Search for the cell housing the specified text and yield its (X, Y) center coordinate. 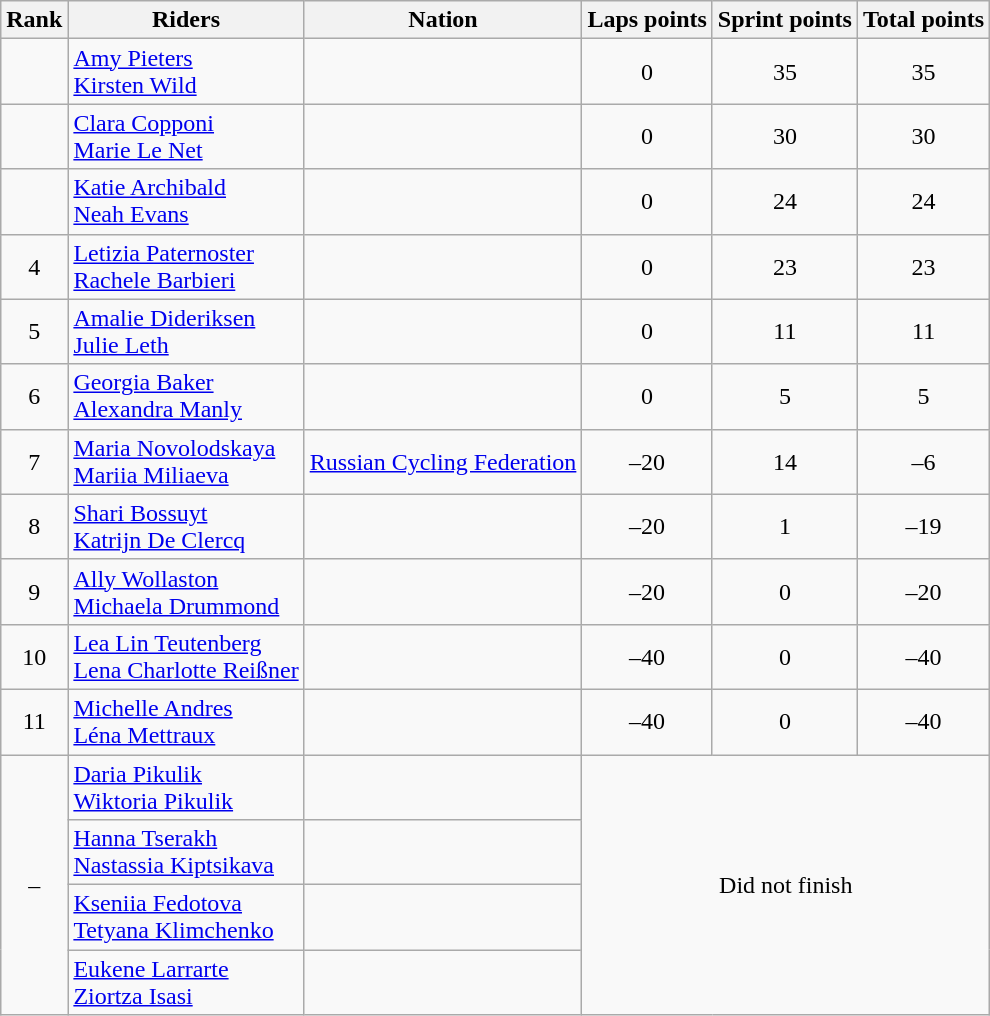
– (34, 884)
Laps points (647, 20)
4 (34, 266)
–19 (923, 526)
Riders (186, 20)
10 (34, 656)
7 (34, 462)
Ally WollastonMichaela Drummond (186, 592)
1 (784, 526)
Amalie DideriksenJulie Leth (186, 332)
Sprint points (784, 20)
Nation (443, 20)
Amy PietersKirsten Wild (186, 72)
Eukene LarrarteZiortza Isasi (186, 982)
Georgia BakerAlexandra Manly (186, 396)
Letizia PaternosterRachele Barbieri (186, 266)
Rank (34, 20)
Total points (923, 20)
6 (34, 396)
Michelle AndresLéna Mettraux (186, 722)
8 (34, 526)
Did not finish (786, 884)
Lea Lin TeutenbergLena Charlotte Reißner (186, 656)
–6 (923, 462)
Maria NovolodskayaMariia Miliaeva (186, 462)
9 (34, 592)
Daria PikulikWiktoria Pikulik (186, 786)
Shari BossuytKatrijn De Clercq (186, 526)
Russian Cycling Federation (443, 462)
Clara CopponiMarie Le Net (186, 136)
14 (784, 462)
Hanna TserakhNastassia Kiptsikava (186, 852)
Kseniia FedotovaTetyana Klimchenko (186, 918)
Katie ArchibaldNeah Evans (186, 202)
